Provide the [X, Y] coordinate of the cell's center where the given text is located.  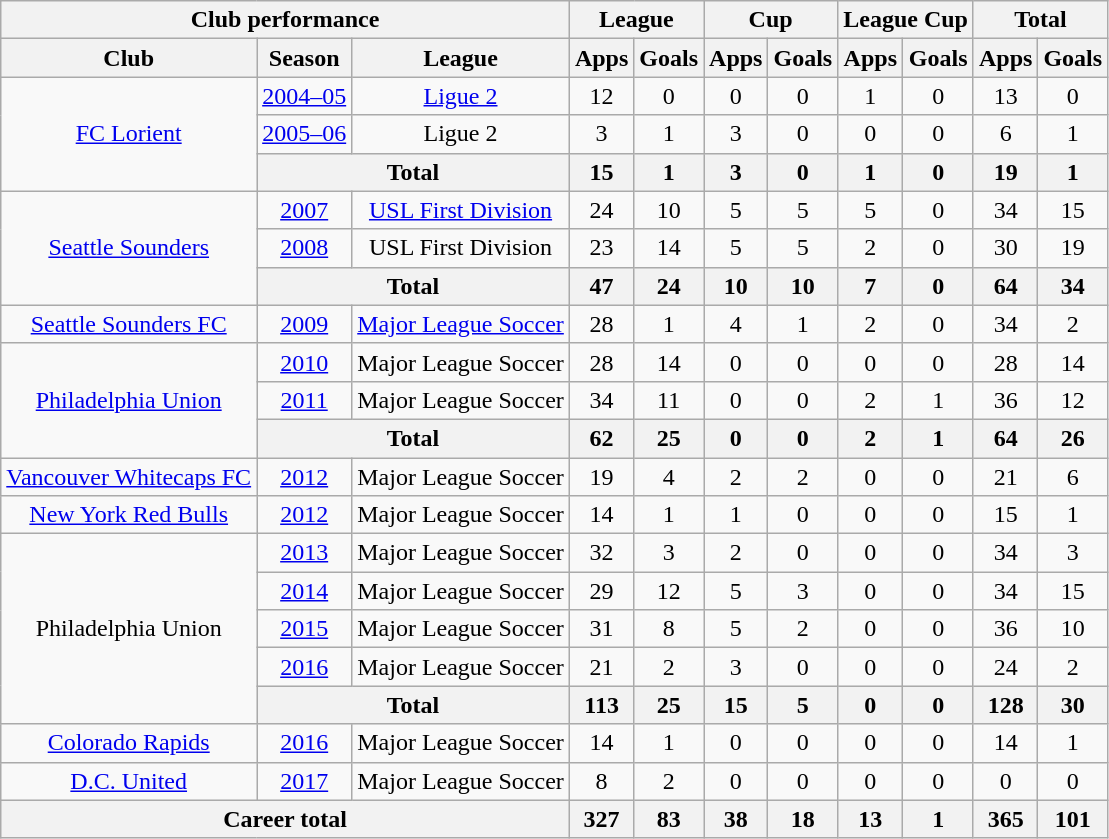
29 [601, 591]
Seattle Sounders [129, 248]
Career total [286, 819]
83 [669, 819]
2014 [304, 591]
7 [870, 286]
Vancouver Whitecaps FC [129, 477]
2010 [304, 362]
Club performance [286, 20]
101 [1073, 819]
FC Lorient [129, 134]
2004–05 [304, 96]
18 [803, 819]
62 [601, 438]
32 [601, 553]
2013 [304, 553]
2007 [304, 210]
47 [601, 286]
128 [1005, 705]
26 [1073, 438]
Colorado Rapids [129, 743]
Club [129, 58]
D.C. United [129, 781]
23 [601, 248]
2005–06 [304, 134]
38 [736, 819]
11 [669, 400]
New York Red Bulls [129, 515]
2008 [304, 248]
113 [601, 705]
Season [304, 58]
2015 [304, 629]
Cup [771, 20]
327 [601, 819]
31 [601, 629]
League Cup [906, 20]
365 [1005, 819]
2017 [304, 781]
2011 [304, 400]
2009 [304, 324]
Seattle Sounders FC [129, 324]
